Return (x, y) of the center of cell containing provided text 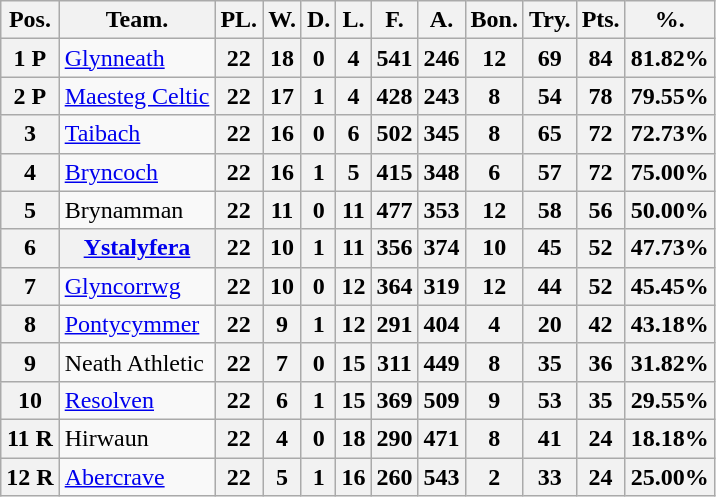
Bryncoch (137, 172)
3 (30, 134)
33 (550, 477)
41 (550, 438)
43.18% (670, 324)
428 (394, 96)
243 (442, 96)
290 (394, 438)
260 (394, 477)
81.82% (670, 58)
Ystalyfera (137, 248)
Pts. (600, 20)
50.00% (670, 210)
246 (442, 58)
356 (394, 248)
364 (394, 286)
45 (550, 248)
72.73% (670, 134)
Glynneath (137, 58)
44 (550, 286)
53 (550, 400)
79.55% (670, 96)
Abercrave (137, 477)
PL. (239, 20)
11 R (30, 438)
58 (550, 210)
17 (282, 96)
36 (600, 362)
%. (670, 20)
45.45% (670, 286)
Brynamman (137, 210)
348 (442, 172)
Taibach (137, 134)
Maesteg Celtic (137, 96)
A. (442, 20)
345 (442, 134)
57 (550, 172)
25.00% (670, 477)
Pontycymmer (137, 324)
2 (494, 477)
29.55% (670, 400)
Bon. (494, 20)
20 (550, 324)
Resolven (137, 400)
369 (394, 400)
D. (318, 20)
Pos. (30, 20)
319 (442, 286)
449 (442, 362)
404 (442, 324)
31.82% (670, 362)
L. (354, 20)
Team. (137, 20)
1 P (30, 58)
541 (394, 58)
78 (600, 96)
374 (442, 248)
Try. (550, 20)
502 (394, 134)
Hirwaun (137, 438)
F. (394, 20)
291 (394, 324)
84 (600, 58)
W. (282, 20)
47.73% (670, 248)
509 (442, 400)
415 (394, 172)
56 (600, 210)
Glyncorrwg (137, 286)
Neath Athletic (137, 362)
65 (550, 134)
42 (600, 324)
69 (550, 58)
311 (394, 362)
543 (442, 477)
75.00% (670, 172)
18.18% (670, 438)
353 (442, 210)
477 (394, 210)
54 (550, 96)
471 (442, 438)
2 P (30, 96)
12 R (30, 477)
